Find where the given text appears and provide that cell's center as [x, y] coordinate. 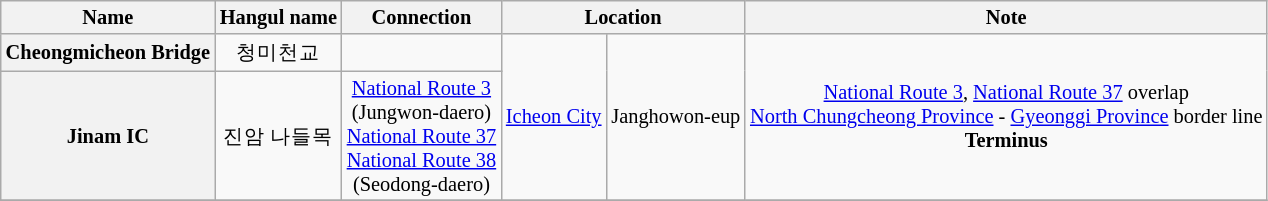
진암 나들목 [278, 136]
Note [1006, 17]
Jinam IC [108, 136]
Connection [422, 17]
Janghowon-eup [676, 117]
Hangul name [278, 17]
Location [623, 17]
National Route 3(Jungwon-daero)National Route 37National Route 38(Seodong-daero) [422, 136]
청미천교 [278, 52]
Icheon City [554, 117]
Cheongmicheon Bridge [108, 52]
Name [108, 17]
National Route 3, National Route 37 overlapNorth Chungcheong Province - Gyeonggi Province border lineTerminus [1006, 117]
